Extract the [x, y] coordinate from the center of the cell holding the provided text.  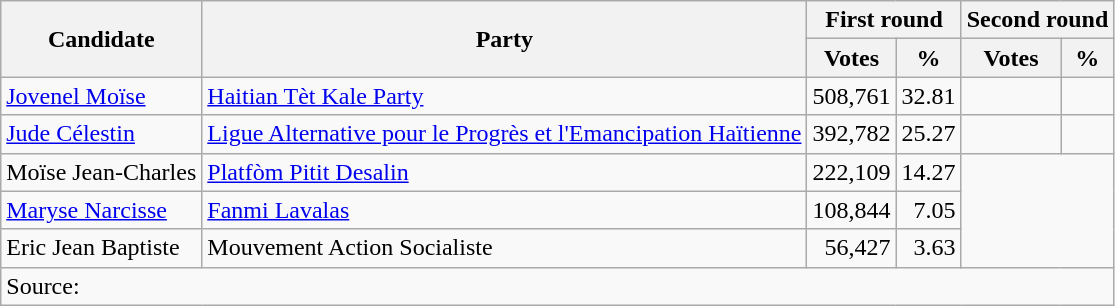
392,782 [852, 134]
Mouvement Action Socialiste [504, 248]
Maryse Narcisse [102, 210]
Second round [1038, 20]
Candidate [102, 39]
Platfòm Pitit Desalin [504, 172]
3.63 [928, 248]
508,761 [852, 96]
25.27 [928, 134]
108,844 [852, 210]
Moïse Jean-Charles [102, 172]
Party [504, 39]
222,109 [852, 172]
Jude Célestin [102, 134]
Source: [558, 286]
7.05 [928, 210]
56,427 [852, 248]
Fanmi Lavalas [504, 210]
Haitian Tèt Kale Party [504, 96]
Eric Jean Baptiste [102, 248]
First round [884, 20]
Jovenel Moïse [102, 96]
14.27 [928, 172]
32.81 [928, 96]
Ligue Alternative pour le Progrès et l'Emancipation Haïtienne [504, 134]
